For the text-containing cell, return its midpoint in [x, y] coordinate format. 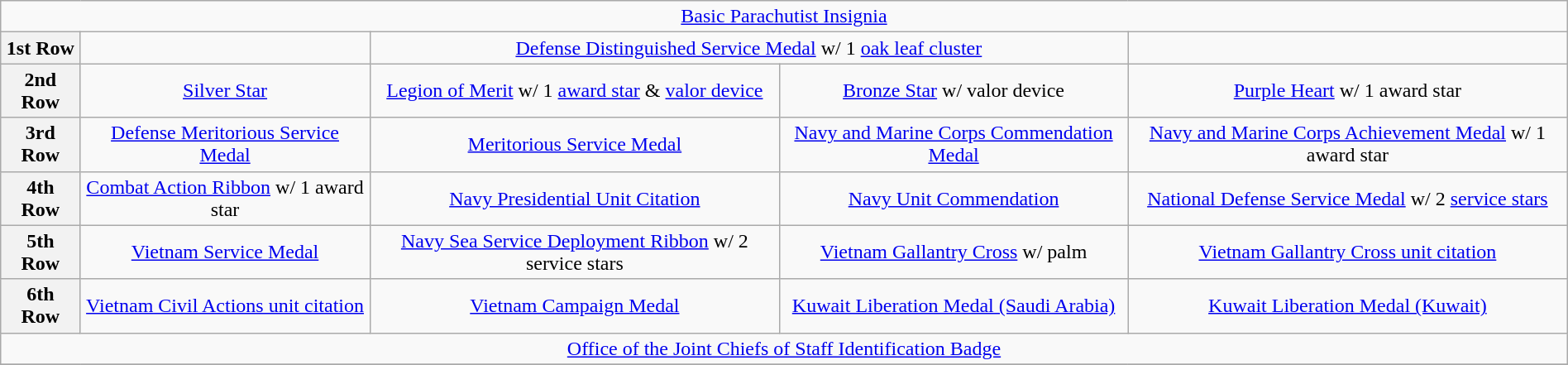
4th Row [41, 199]
Kuwait Liberation Medal (Saudi Arabia) [954, 306]
5th Row [41, 252]
6th Row [41, 306]
Vietnam Civil Actions unit citation [225, 306]
Kuwait Liberation Medal (Kuwait) [1348, 306]
Silver Star [225, 91]
Bronze Star w/ valor device [954, 91]
Navy and Marine Corps Achievement Medal w/ 1 award star [1348, 144]
Meritorious Service Medal [574, 144]
National Defense Service Medal w/ 2 service stars [1348, 199]
Purple Heart w/ 1 award star [1348, 91]
3rd Row [41, 144]
Defense Meritorious Service Medal [225, 144]
Navy Unit Commendation [954, 199]
Office of the Joint Chiefs of Staff Identification Badge [784, 348]
Basic Parachutist Insignia [784, 17]
2nd Row [41, 91]
Navy and Marine Corps Commendation Medal [954, 144]
Combat Action Ribbon w/ 1 award star [225, 199]
Vietnam Gallantry Cross unit citation [1348, 252]
Defense Distinguished Service Medal w/ 1 oak leaf cluster [748, 48]
Navy Presidential Unit Citation [574, 199]
Vietnam Campaign Medal [574, 306]
1st Row [41, 48]
Navy Sea Service Deployment Ribbon w/ 2 service stars [574, 252]
Vietnam Service Medal [225, 252]
Vietnam Gallantry Cross w/ palm [954, 252]
Legion of Merit w/ 1 award star & valor device [574, 91]
